Identify which cell holds the provided text, then report its (X, Y) central coordinate. 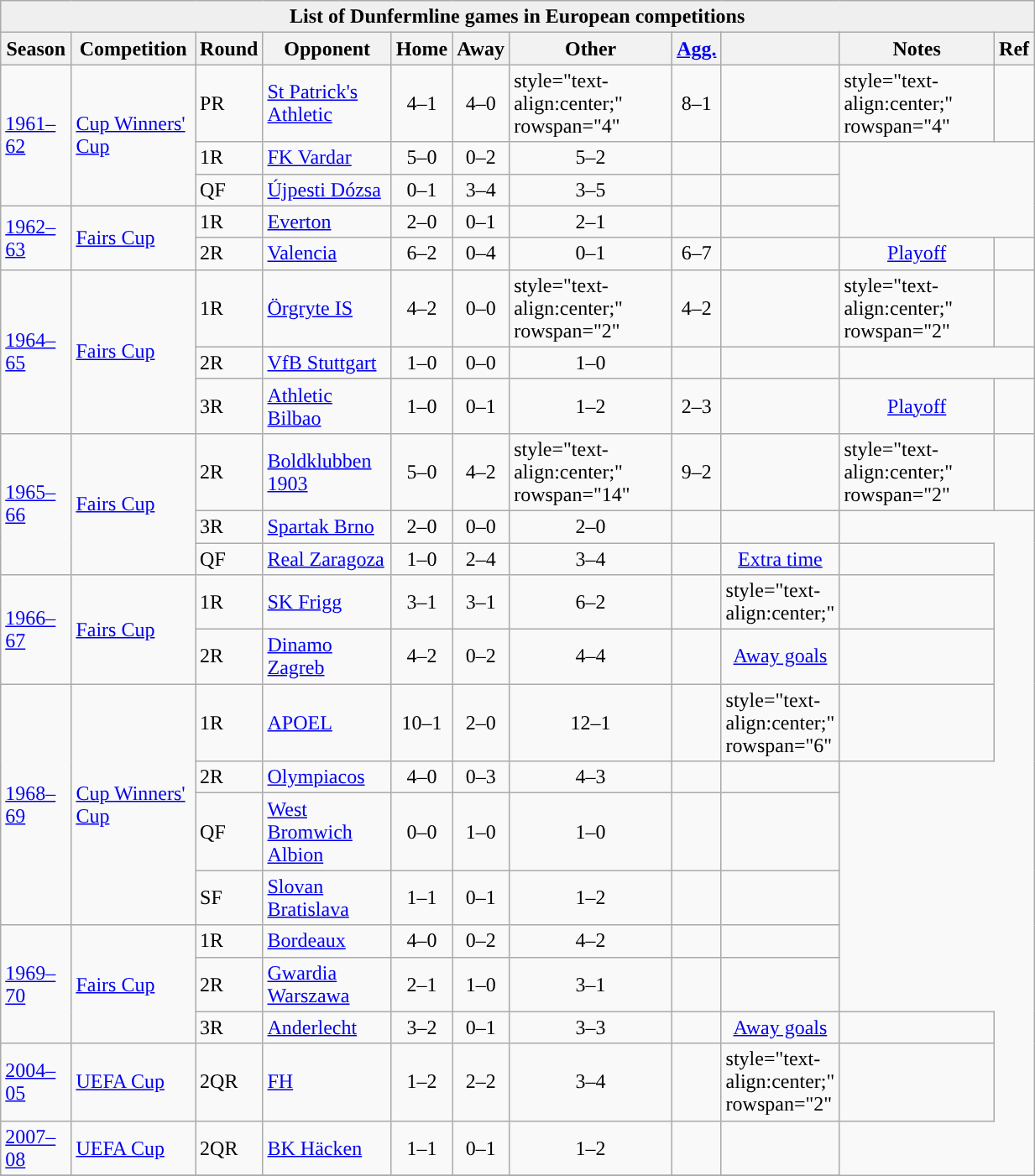
Real Zaragoza (327, 558)
12–1 (591, 723)
PR (229, 103)
Gwardia Warszawa (327, 984)
APOEL (327, 723)
Olympiacos (327, 777)
Everton (327, 222)
0–3 (481, 777)
Ref (1014, 49)
5–2 (591, 158)
Season (36, 49)
3–2 (421, 1027)
Away (481, 49)
style="text-align:center;" (781, 603)
FH (327, 1082)
Other (591, 49)
Opponent (327, 49)
Spartak Brno (327, 526)
2–3 (697, 406)
Dinamo Zagreb (327, 656)
Competition (133, 49)
St Patrick's Athletic (327, 103)
4–1 (421, 103)
List of Dunfermline games in European competitions (517, 17)
8–1 (697, 103)
Újpesti Dózsa (327, 190)
6–7 (697, 253)
10–1 (421, 723)
style="text-align:center;" rowspan="14" (591, 472)
1964–65 (36, 351)
Agg. (697, 49)
FK Vardar (327, 158)
SF (229, 898)
Athletic Bilbao (327, 406)
Round (229, 49)
style="text-align:center;" rowspan="6" (781, 723)
Boldklubben 1903 (327, 472)
SK Frigg (327, 603)
2007–08 (36, 1148)
Valencia (327, 253)
1968–69 (36, 804)
Extra time (781, 558)
West Bromwich Albion (327, 832)
4–4 (591, 656)
9–2 (697, 472)
1969–70 (36, 984)
1961–62 (36, 135)
4–3 (591, 777)
Bordeaux (327, 941)
BK Häcken (327, 1148)
Notes (917, 49)
1965–66 (36, 504)
1962–63 (36, 238)
3–5 (591, 190)
2004–05 (36, 1082)
Örgryte IS (327, 308)
3–3 (591, 1027)
Home (421, 49)
1966–67 (36, 630)
2–2 (481, 1082)
0–4 (481, 253)
Slovan Bratislava (327, 898)
VfB Stuttgart (327, 363)
2–4 (481, 558)
Anderlecht (327, 1027)
